Pinpoint the cell where the given text exists, returning its [x, y] midpoint coordinate. 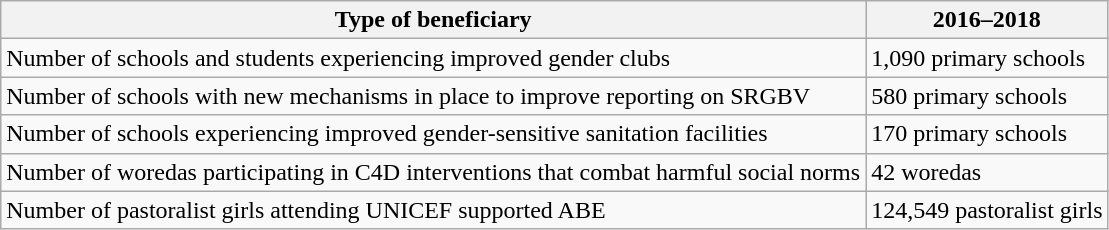
1,090 primary schools [987, 58]
Number of schools experiencing improved gender-sensitive sanitation facilities [434, 134]
Number of schools with new mechanisms in place to improve reporting on SRGBV [434, 96]
580 primary schools [987, 96]
42 woredas [987, 172]
170 primary schools [987, 134]
124,549 pastoralist girls [987, 210]
Number of woredas participating in C4D interventions that combat harmful social norms [434, 172]
Type of beneficiary [434, 20]
Number of pastoralist girls attending UNICEF supported ABE [434, 210]
Number of schools and students experiencing improved gender clubs [434, 58]
2016–2018 [987, 20]
